Search for the cell housing the specified text and yield its [x, y] center coordinate. 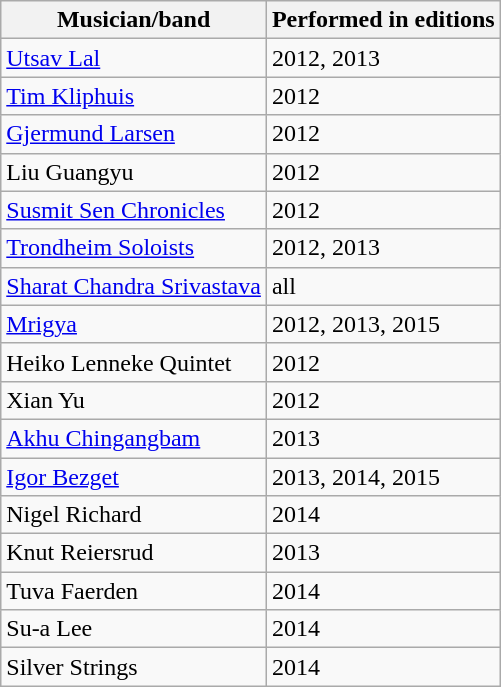
Akhu Chingangbam [134, 438]
Heiko Lenneke Quintet [134, 362]
Sharat Chandra Srivastava [134, 286]
Musician/band [134, 20]
2013, 2014, 2015 [383, 477]
Tuva Faerden [134, 591]
Trondheim Soloists [134, 248]
Liu Guangyu [134, 172]
Igor Bezget [134, 477]
Utsav Lal [134, 58]
Xian Yu [134, 400]
Susmit Sen Chronicles [134, 210]
2012, 2013, 2015 [383, 324]
Gjermund Larsen [134, 134]
Mrigya [134, 324]
Knut Reiersrud [134, 553]
Silver Strings [134, 667]
all [383, 286]
Tim Kliphuis [134, 96]
Nigel Richard [134, 515]
Su-a Lee [134, 629]
Performed in editions [383, 20]
